Extract the (X, Y) coordinate from the center of the cell holding the provided text.  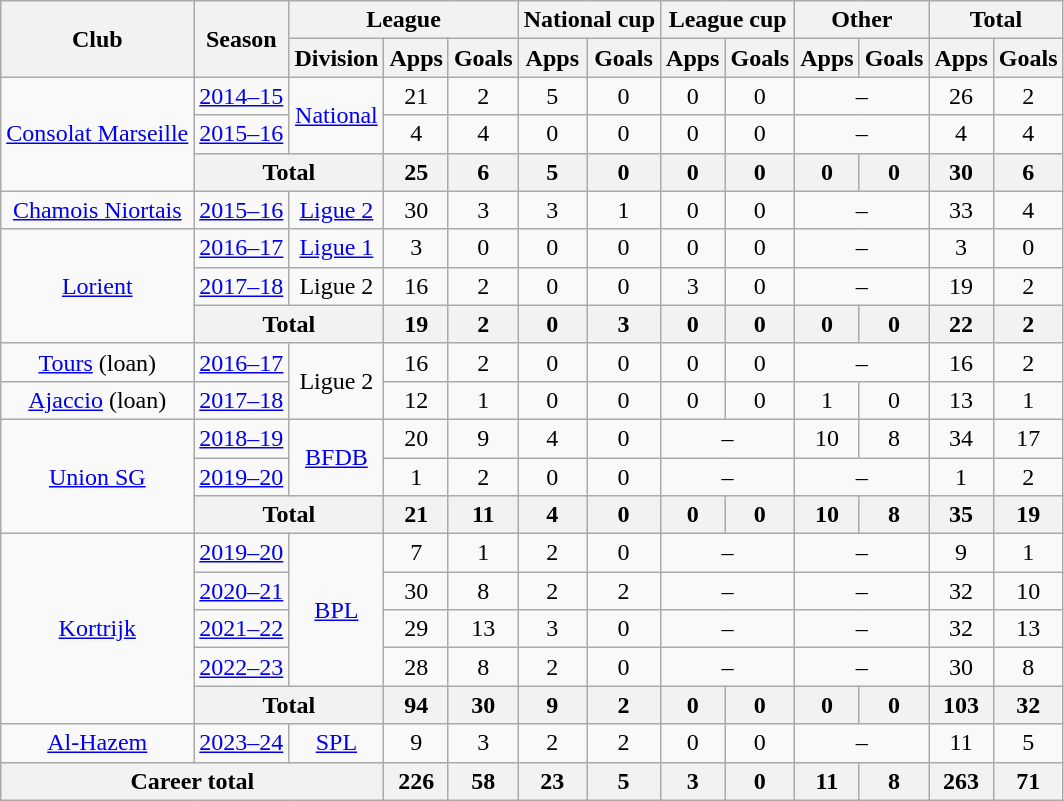
2018–19 (242, 438)
BPL (336, 610)
Kortrijk (98, 629)
National (336, 115)
58 (483, 781)
Season (242, 39)
17 (1028, 438)
35 (961, 515)
23 (552, 781)
226 (416, 781)
2014–15 (242, 96)
Ajaccio (loan) (98, 400)
Other (862, 20)
34 (961, 438)
Ligue 1 (336, 248)
71 (1028, 781)
2020–21 (242, 591)
28 (416, 667)
Lorient (98, 286)
103 (961, 705)
Chamois Niortais (98, 210)
BFDB (336, 457)
26 (961, 96)
25 (416, 172)
Union SG (98, 476)
29 (416, 629)
Division (336, 58)
SPL (336, 743)
League (404, 20)
22 (961, 324)
12 (416, 400)
2023–24 (242, 743)
2021–22 (242, 629)
263 (961, 781)
League cup (728, 20)
Consolat Marseille (98, 134)
Career total (192, 781)
Al-Hazem (98, 743)
20 (416, 438)
7 (416, 553)
33 (961, 210)
National cup (589, 20)
94 (416, 705)
Tours (loan) (98, 362)
2022–23 (242, 667)
Club (98, 39)
